Capture the cell that displays the provided text and extract its (x, y) central coordinate. 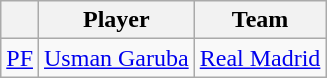
Team (260, 20)
Player (117, 20)
PF (20, 58)
Usman Garuba (117, 58)
Real Madrid (260, 58)
